Pinpoint the cell where the given text exists, returning its (x, y) midpoint coordinate. 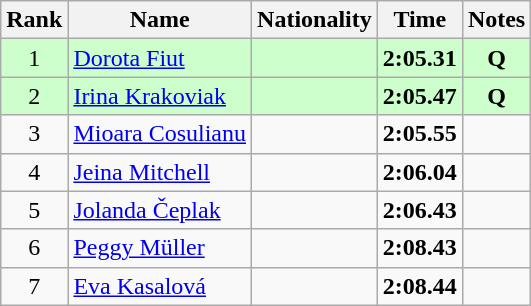
Rank (34, 20)
Peggy Müller (160, 248)
Notes (496, 20)
2:08.44 (420, 286)
1 (34, 58)
Jolanda Čeplak (160, 210)
Nationality (315, 20)
Mioara Cosulianu (160, 134)
2:06.04 (420, 172)
Name (160, 20)
2:05.31 (420, 58)
2:08.43 (420, 248)
Eva Kasalová (160, 286)
Irina Krakoviak (160, 96)
7 (34, 286)
Time (420, 20)
6 (34, 248)
2:05.47 (420, 96)
2:05.55 (420, 134)
Jeina Mitchell (160, 172)
5 (34, 210)
2:06.43 (420, 210)
4 (34, 172)
2 (34, 96)
3 (34, 134)
Dorota Fiut (160, 58)
